Find where the given text appears and provide that cell's center as (x, y) coordinate. 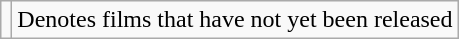
Denotes films that have not yet been released (235, 20)
